Pinpoint the cell where the given text exists, returning its [x, y] midpoint coordinate. 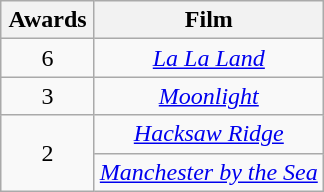
6 [48, 58]
Film [208, 20]
Moonlight [208, 96]
La La Land [208, 58]
2 [48, 153]
Awards [48, 20]
Hacksaw Ridge [208, 134]
3 [48, 96]
Manchester by the Sea [208, 172]
